Scan for the cell matching the given text and deliver its [x, y] coordinate at center. 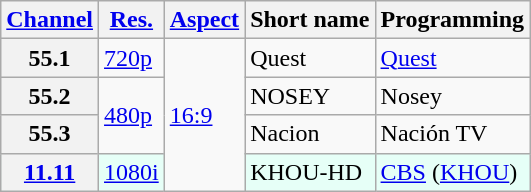
Nosey [452, 96]
16:9 [204, 115]
KHOU-HD [310, 172]
Nacion [310, 134]
Nación TV [452, 134]
11.11 [50, 172]
Channel [50, 20]
Res. [132, 20]
720p [132, 58]
NOSEY [310, 96]
480p [132, 115]
Aspect [204, 20]
55.1 [50, 58]
Programming [452, 20]
55.3 [50, 134]
CBS (KHOU) [452, 172]
Short name [310, 20]
55.2 [50, 96]
1080i [132, 172]
